Pinpoint the cell where the given text exists, returning its (X, Y) midpoint coordinate. 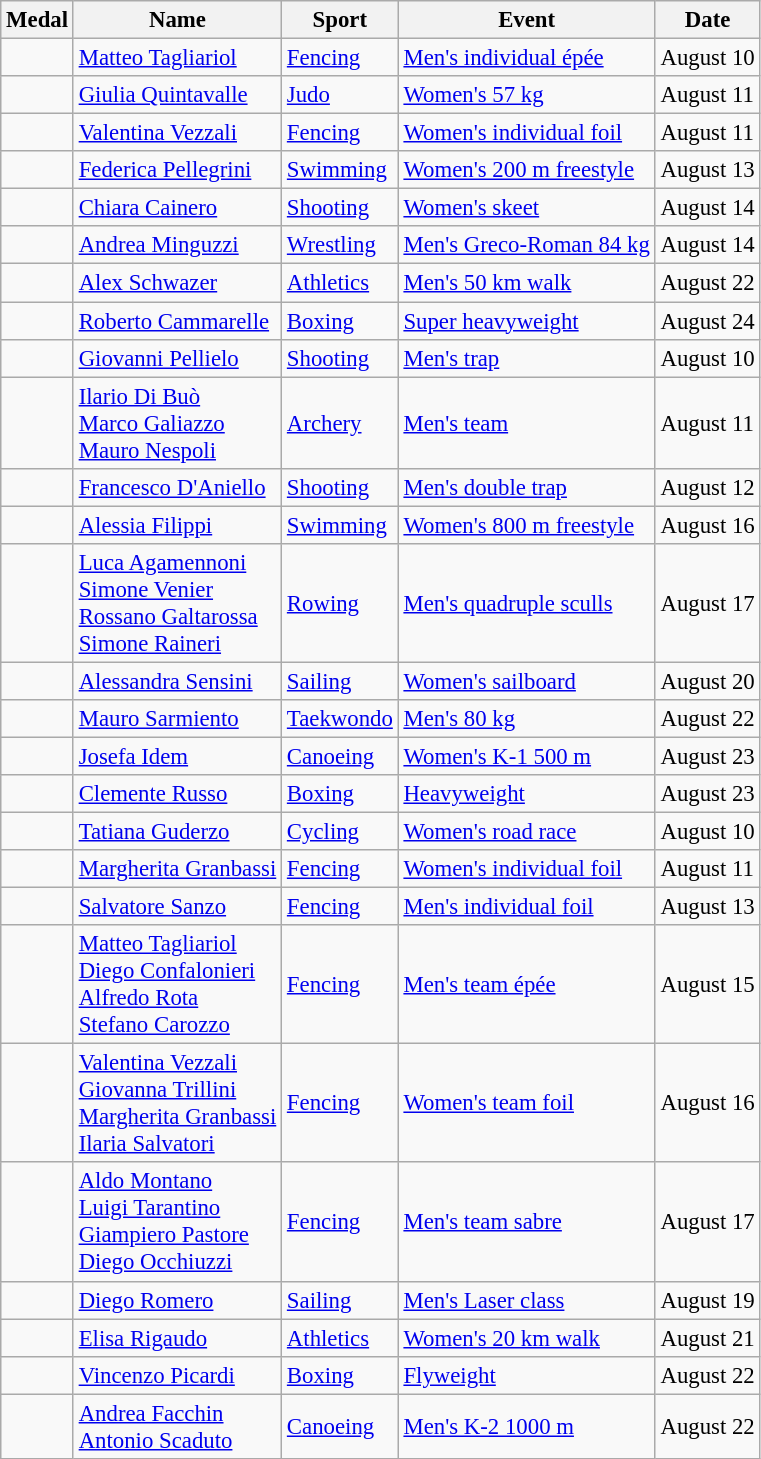
Medal (38, 20)
Women's team foil (526, 1104)
Women's K-1 500 m (526, 756)
Giovanni Pellielo (177, 358)
Event (526, 20)
Women's road race (526, 832)
Chiara Cainero (177, 208)
Matteo TagliariolDiego ConfalonieriAlfredo RotaStefano Carozzo (177, 984)
Name (177, 20)
Ilario Di BuòMarco GaliazzoMauro Nespoli (177, 423)
August 19 (708, 1300)
Men's team sabre (526, 1222)
Women's 57 kg (526, 95)
Francesco D'Aniello (177, 487)
Rowing (340, 604)
Men's 80 kg (526, 719)
Valentina VezzaliGiovanna TrilliniMargherita GranbassiIlaria Salvatori (177, 1104)
Judo (340, 95)
Roberto Cammarelle (177, 321)
Super heavyweight (526, 321)
Women's 20 km walk (526, 1338)
August 24 (708, 321)
August 20 (708, 681)
Salvatore Sanzo (177, 907)
Luca AgamennoniSimone VenierRossano GaltarossaSimone Raineri (177, 604)
Men's individual épée (526, 58)
August 12 (708, 487)
Women's 200 m freestyle (526, 170)
Heavyweight (526, 794)
Andrea Minguzzi (177, 245)
Men's quadruple sculls (526, 604)
Wrestling (340, 245)
Men's K-2 1000 m (526, 1426)
Alex Schwazer (177, 283)
Men's 50 km walk (526, 283)
Tatiana Guderzo (177, 832)
Aldo MontanoLuigi TarantinoGiampiero PastoreDiego Occhiuzzi (177, 1222)
Cycling (340, 832)
Josefa Idem (177, 756)
Men's team épée (526, 984)
Andrea FacchinAntonio Scaduto (177, 1426)
August 21 (708, 1338)
Diego Romero (177, 1300)
Vincenzo Picardi (177, 1375)
Men's individual foil (526, 907)
Men's Laser class (526, 1300)
Men's trap (526, 358)
Alessia Filippi (177, 525)
Date (708, 20)
Men's Greco-Roman 84 kg (526, 245)
Giulia Quintavalle (177, 95)
Archery (340, 423)
August 15 (708, 984)
Clemente Russo (177, 794)
Women's sailboard (526, 681)
Women's 800 m freestyle (526, 525)
Matteo Tagliariol (177, 58)
Valentina Vezzali (177, 133)
Federica Pellegrini (177, 170)
Margherita Granbassi (177, 869)
Sport (340, 20)
Elisa Rigaudo (177, 1338)
Men's team (526, 423)
Women's skeet (526, 208)
Mauro Sarmiento (177, 719)
Men's double trap (526, 487)
Alessandra Sensini (177, 681)
Taekwondo (340, 719)
Flyweight (526, 1375)
